Extract the (X, Y) coordinate from the center of the cell holding the provided text.  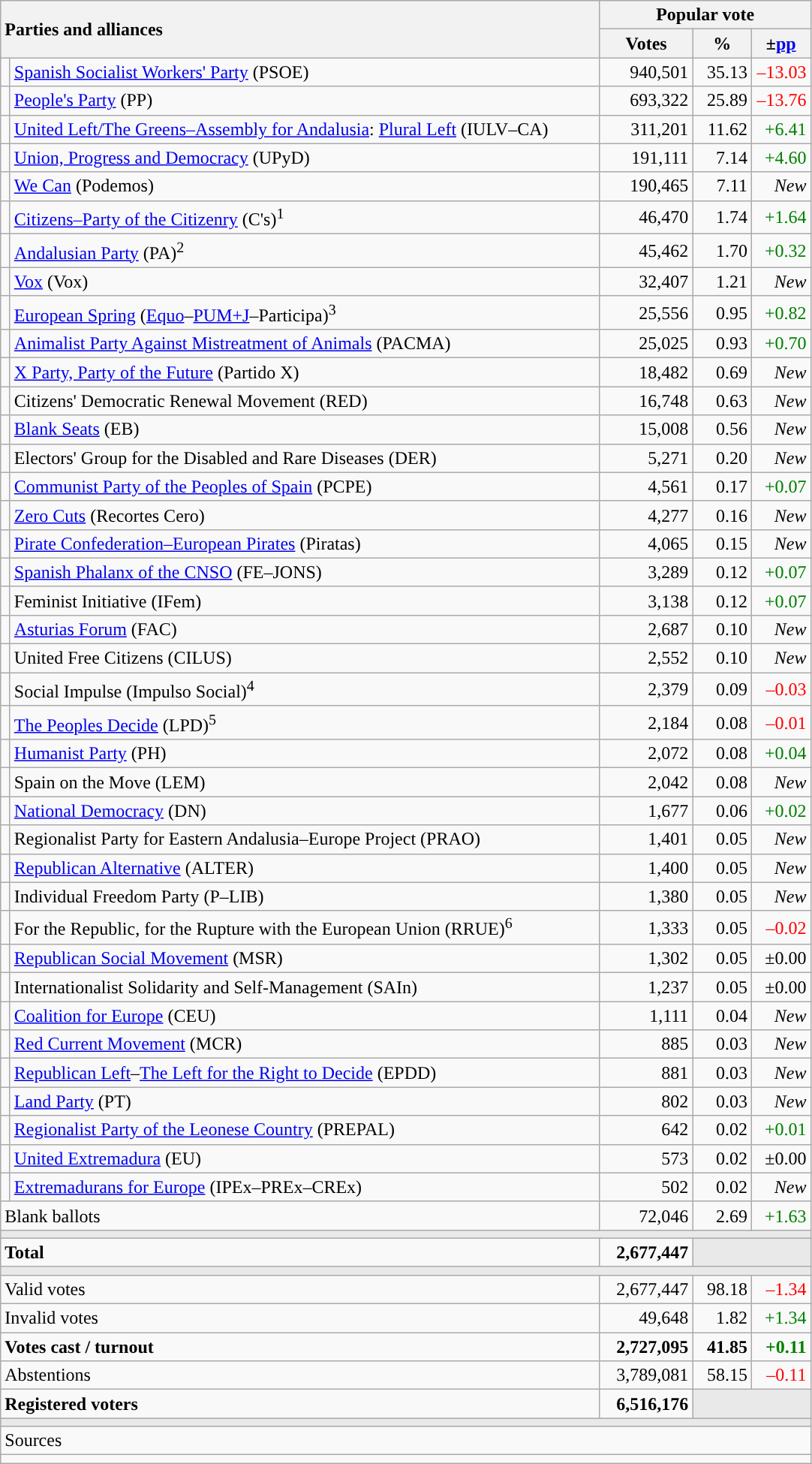
0.04 (722, 1016)
Blank Seats (EB) (305, 429)
4,277 (646, 515)
11.62 (722, 129)
We Can (Podemos) (305, 186)
885 (646, 1044)
32,407 (646, 282)
Registered voters (300, 1404)
Republican Left–The Left for the Right to Decide (EPDD) (305, 1073)
+0.11 (780, 1347)
Communist Party of the Peoples of Spain (PCPE) (305, 486)
Votes cast / turnout (300, 1347)
Asturias Forum (FAC) (305, 630)
United Free Citizens (CILUS) (305, 658)
People's Party (PP) (305, 101)
United Extremadura (EU) (305, 1158)
Citizens–Party of the Citizenry (C's)1 (305, 218)
0.69 (722, 372)
+1.34 (780, 1318)
2,552 (646, 658)
Pirate Confederation–European Pirates (Piratas) (305, 544)
+0.70 (780, 344)
2,727,095 (646, 1347)
Animalist Party Against Mistreatment of Animals (PACMA) (305, 344)
Republican Alternative (ALTER) (305, 868)
190,465 (646, 186)
25,025 (646, 344)
4,065 (646, 544)
191,111 (646, 158)
3,289 (646, 572)
0.15 (722, 544)
2,184 (646, 722)
7.14 (722, 158)
Electors' Group for the Disabled and Rare Diseases (DER) (305, 458)
+4.60 (780, 158)
Total (300, 1252)
Spanish Phalanx of the CNSO (FE–JONS) (305, 572)
0.06 (722, 811)
0.95 (722, 312)
0.56 (722, 429)
Humanist Party (PH) (305, 754)
Republican Social Movement (MSR) (305, 959)
58.15 (722, 1375)
802 (646, 1101)
7.11 (722, 186)
18,482 (646, 372)
0.16 (722, 515)
1,677 (646, 811)
1,111 (646, 1016)
–13.76 (780, 101)
1.74 (722, 218)
6,516,176 (646, 1404)
X Party, Party of the Future (Partido X) (305, 372)
Citizens' Democratic Renewal Movement (RED) (305, 401)
3,789,081 (646, 1375)
–0.01 (780, 722)
311,201 (646, 129)
15,008 (646, 429)
502 (646, 1187)
0.09 (722, 689)
The Peoples Decide (LPD)5 (305, 722)
+0.01 (780, 1130)
Sources (405, 1441)
Vox (Vox) (305, 282)
+0.04 (780, 754)
2,687 (646, 630)
Internationalist Solidarity and Self-Management (SAIn) (305, 987)
1,237 (646, 987)
±pp (780, 44)
1,401 (646, 839)
–13.03 (780, 72)
1,380 (646, 896)
1,400 (646, 868)
For the Republic, for the Rupture with the European Union (RRUE)6 (305, 928)
% (722, 44)
Union, Progress and Democracy (UPyD) (305, 158)
Regionalist Party for Eastern Andalusia–Europe Project (PRAO) (305, 839)
Land Party (PT) (305, 1101)
+1.63 (780, 1215)
1.21 (722, 282)
940,501 (646, 72)
2,042 (646, 782)
4,561 (646, 486)
+6.41 (780, 129)
Coalition for Europe (CEU) (305, 1016)
Abstentions (300, 1375)
49,648 (646, 1318)
0.93 (722, 344)
Regionalist Party of the Leonese Country (PREPAL) (305, 1130)
1.82 (722, 1318)
Invalid votes (300, 1318)
United Left/The Greens–Assembly for Andalusia: Plural Left (IULV–CA) (305, 129)
European Spring (Equo–PUM+J–Participa)3 (305, 312)
0.20 (722, 458)
41.85 (722, 1347)
–0.02 (780, 928)
1,302 (646, 959)
Parties and alliances (300, 29)
Votes (646, 44)
+0.02 (780, 811)
2,379 (646, 689)
98.18 (722, 1290)
2,072 (646, 754)
45,462 (646, 251)
+0.32 (780, 251)
–1.34 (780, 1290)
National Democracy (DN) (305, 811)
72,046 (646, 1215)
35.13 (722, 72)
Spain on the Move (LEM) (305, 782)
Zero Cuts (Recortes Cero) (305, 515)
46,470 (646, 218)
Blank ballots (300, 1215)
Spanish Socialist Workers' Party (PSOE) (305, 72)
Extremadurans for Europe (IPEx–PREx–CREx) (305, 1187)
573 (646, 1158)
881 (646, 1073)
3,138 (646, 601)
1,333 (646, 928)
Popular vote (705, 15)
1.70 (722, 251)
+0.82 (780, 312)
Red Current Movement (MCR) (305, 1044)
Social Impulse (Impulso Social)4 (305, 689)
–0.11 (780, 1375)
0.17 (722, 486)
+1.64 (780, 218)
Andalusian Party (PA)2 (305, 251)
0.63 (722, 401)
Valid votes (300, 1290)
2.69 (722, 1215)
642 (646, 1130)
16,748 (646, 401)
25,556 (646, 312)
5,271 (646, 458)
693,322 (646, 101)
Feminist Initiative (IFem) (305, 601)
–0.03 (780, 689)
Individual Freedom Party (P–LIB) (305, 896)
25.89 (722, 101)
